Return the (X, Y) coordinate for the center point of the cell that contains the specified text.  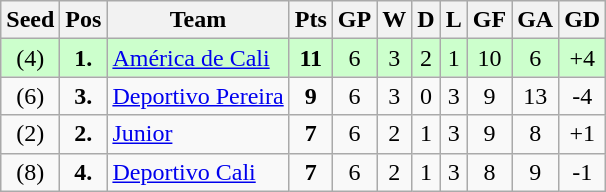
América de Cali (198, 58)
GP (354, 20)
L (454, 20)
-4 (582, 96)
W (394, 20)
Deportivo Pereira (198, 96)
2. (84, 134)
Team (198, 20)
GA (536, 20)
(8) (30, 172)
+1 (582, 134)
Pos (84, 20)
0 (426, 96)
3. (84, 96)
Pts (310, 20)
GF (489, 20)
4. (84, 172)
Deportivo Cali (198, 172)
(2) (30, 134)
D (426, 20)
Seed (30, 20)
13 (536, 96)
(4) (30, 58)
(6) (30, 96)
1. (84, 58)
+4 (582, 58)
GD (582, 20)
Junior (198, 134)
10 (489, 58)
11 (310, 58)
-1 (582, 172)
